From the cell containing the given text, extract its center point as (x, y) coordinate. 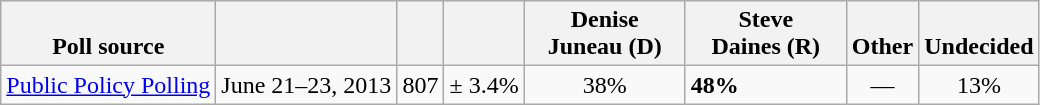
SteveDaines (R) (766, 34)
38% (604, 85)
— (882, 85)
Poll source (108, 34)
Other (882, 34)
48% (766, 85)
± 3.4% (484, 85)
Public Policy Polling (108, 85)
13% (979, 85)
DeniseJuneau (D) (604, 34)
June 21–23, 2013 (306, 85)
Undecided (979, 34)
807 (420, 85)
